Detect which cell encompasses the target text, then output its [x, y] center coordinate. 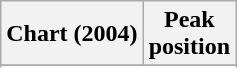
Peakposition [189, 34]
Chart (2004) [72, 34]
